Locate the cell with the specified text and output its [X, Y] center coordinate. 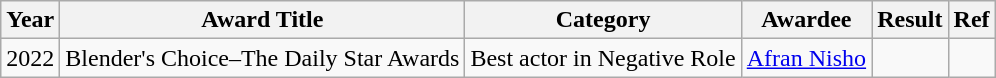
2022 [30, 58]
Afran Nisho [806, 58]
Best actor in Negative Role [603, 58]
Year [30, 20]
Award Title [262, 20]
Blender's Choice–The Daily Star Awards [262, 58]
Ref [972, 20]
Category [603, 20]
Awardee [806, 20]
Result [910, 20]
